Capture the cell that displays the provided text and extract its (X, Y) central coordinate. 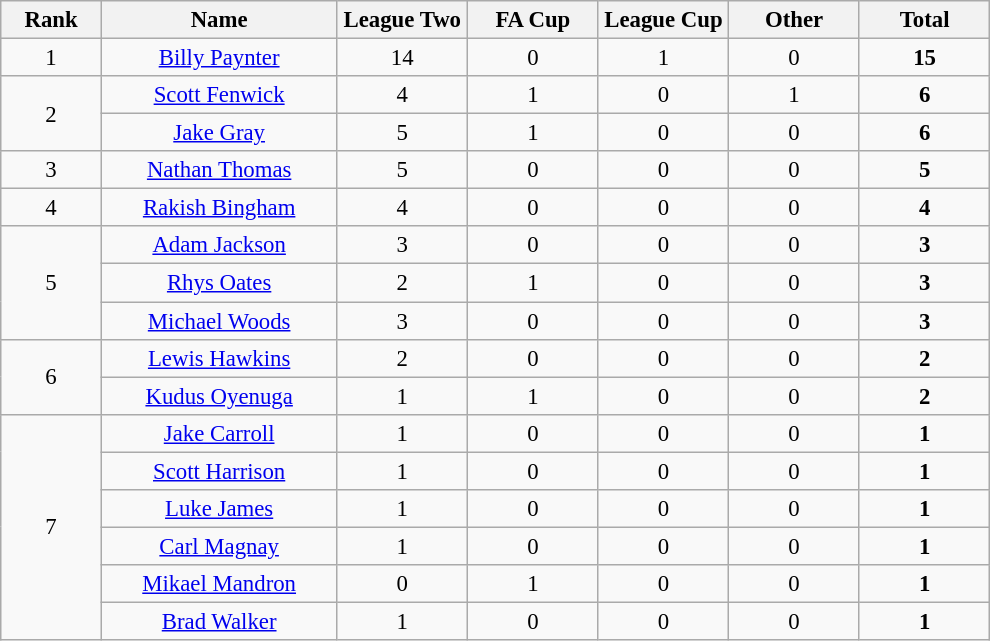
Jake Carroll (219, 433)
Name (219, 20)
Carl Magnay (219, 546)
Scott Fenwick (219, 95)
Lewis Hawkins (219, 358)
14 (402, 58)
Rank (52, 20)
Kudus Oyenuga (219, 396)
Brad Walker (219, 621)
League Two (402, 20)
Mikael Mandron (219, 584)
Total (924, 20)
Rakish Bingham (219, 208)
Billy Paynter (219, 58)
Luke James (219, 509)
Other (794, 20)
Nathan Thomas (219, 170)
Adam Jackson (219, 245)
Rhys Oates (219, 283)
7 (52, 527)
League Cup (664, 20)
Scott Harrison (219, 471)
FA Cup (534, 20)
Jake Gray (219, 133)
Michael Woods (219, 321)
15 (924, 58)
